Scan for the cell matching the given text and deliver its (X, Y) coordinate at center. 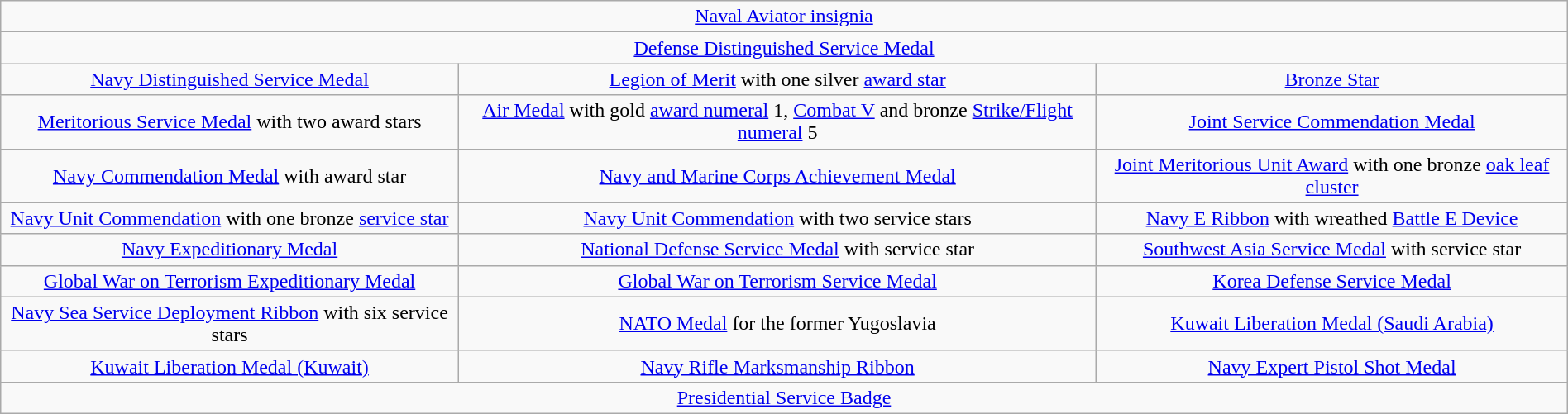
Meritorious Service Medal with two award stars (230, 122)
Joint Meritorious Unit Award with one bronze oak leaf cluster (1331, 175)
Joint Service Commendation Medal (1331, 122)
Southwest Asia Service Medal with service star (1331, 250)
Defense Distinguished Service Medal (784, 48)
Navy Expert Pistol Shot Medal (1331, 366)
Korea Defense Service Medal (1331, 281)
Kuwait Liberation Medal (Saudi Arabia) (1331, 324)
Navy Distinguished Service Medal (230, 79)
Global War on Terrorism Expeditionary Medal (230, 281)
Presidential Service Badge (784, 397)
Navy Expeditionary Medal (230, 250)
Air Medal with gold award numeral 1, Combat V and bronze Strike/Flight numeral 5 (777, 122)
NATO Medal for the former Yugoslavia (777, 324)
Naval Aviator insignia (784, 17)
Navy E Ribbon with wreathed Battle E Device (1331, 218)
Navy and Marine Corps Achievement Medal (777, 175)
Legion of Merit with one silver award star (777, 79)
Navy Sea Service Deployment Ribbon with six service stars (230, 324)
Navy Commendation Medal with award star (230, 175)
Navy Rifle Marksmanship Ribbon (777, 366)
Navy Unit Commendation with one bronze service star (230, 218)
Global War on Terrorism Service Medal (777, 281)
Kuwait Liberation Medal (Kuwait) (230, 366)
National Defense Service Medal with service star (777, 250)
Bronze Star (1331, 79)
Navy Unit Commendation with two service stars (777, 218)
